Return [x, y] of the center of cell containing provided text 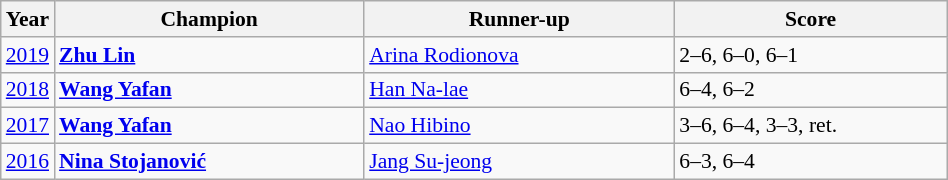
2018 [28, 90]
Zhu Lin [209, 55]
2019 [28, 55]
Jang Su-jeong [519, 162]
Nina Stojanović [209, 162]
Han Na-lae [519, 90]
Year [28, 19]
6–3, 6–4 [810, 162]
Nao Hibino [519, 126]
2016 [28, 162]
2017 [28, 126]
Runner-up [519, 19]
3–6, 6–4, 3–3, ret. [810, 126]
Arina Rodionova [519, 55]
Score [810, 19]
2–6, 6–0, 6–1 [810, 55]
6–4, 6–2 [810, 90]
Champion [209, 19]
